Capture the cell that displays the provided text and extract its [x, y] central coordinate. 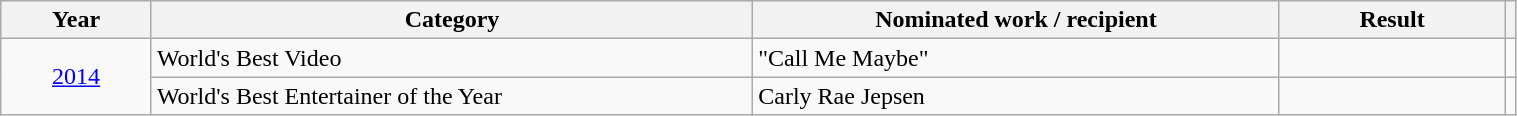
Category [452, 20]
"Call Me Maybe" [1016, 58]
World's Best Video [452, 58]
Nominated work / recipient [1016, 20]
World's Best Entertainer of the Year [452, 96]
2014 [76, 77]
Result [1392, 20]
Carly Rae Jepsen [1016, 96]
Year [76, 20]
